Scan for the cell matching the given text and deliver its (X, Y) coordinate at center. 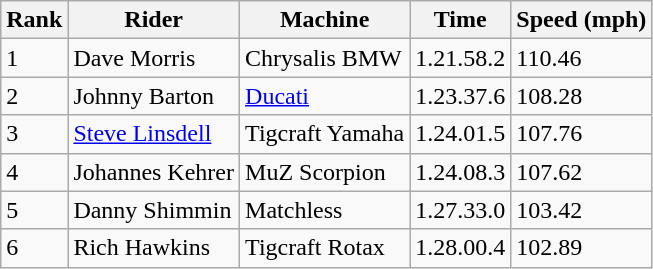
107.62 (582, 172)
Rank (34, 20)
Chrysalis BMW (325, 58)
2 (34, 96)
Rider (154, 20)
Dave Morris (154, 58)
107.76 (582, 134)
Rich Hawkins (154, 248)
110.46 (582, 58)
Danny Shimmin (154, 210)
1.24.01.5 (460, 134)
1.24.08.3 (460, 172)
1.28.00.4 (460, 248)
1.21.58.2 (460, 58)
103.42 (582, 210)
Machine (325, 20)
Tigcraft Rotax (325, 248)
MuZ Scorpion (325, 172)
3 (34, 134)
102.89 (582, 248)
4 (34, 172)
Ducati (325, 96)
Matchless (325, 210)
Johnny Barton (154, 96)
1 (34, 58)
1.27.33.0 (460, 210)
6 (34, 248)
Time (460, 20)
108.28 (582, 96)
Tigcraft Yamaha (325, 134)
Steve Linsdell (154, 134)
Johannes Kehrer (154, 172)
5 (34, 210)
Speed (mph) (582, 20)
1.23.37.6 (460, 96)
